Return the [X, Y] coordinate for the center point of the cell that contains the specified text.  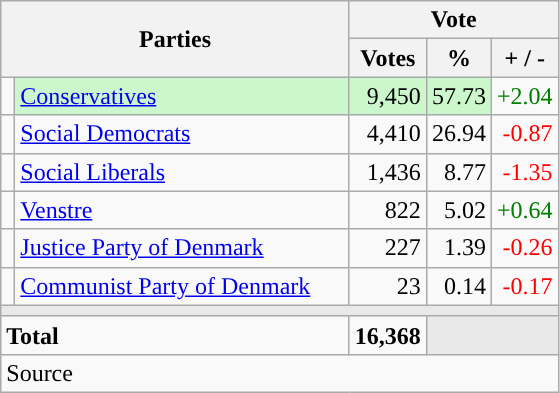
4,410 [388, 134]
Social Democrats [182, 134]
Total [176, 335]
+0.64 [524, 210]
1,436 [388, 172]
Communist Party of Denmark [182, 286]
0.14 [458, 286]
9,450 [388, 96]
Justice Party of Denmark [182, 248]
Votes [388, 58]
+ / - [524, 58]
23 [388, 286]
-0.26 [524, 248]
227 [388, 248]
Social Liberals [182, 172]
26.94 [458, 134]
5.02 [458, 210]
Parties [176, 39]
-1.35 [524, 172]
8.77 [458, 172]
-0.17 [524, 286]
-0.87 [524, 134]
1.39 [458, 248]
+2.04 [524, 96]
Source [280, 373]
Conservatives [182, 96]
16,368 [388, 335]
Vote [454, 20]
822 [388, 210]
Venstre [182, 210]
% [458, 58]
57.73 [458, 96]
